Determine the (x, y) coordinate at the center of the cell enclosing the given text.  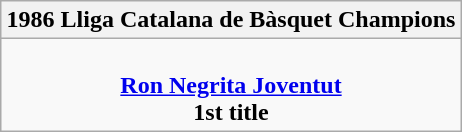
Ron Negrita Joventut 1st title (231, 85)
1986 Lliga Catalana de Bàsquet Champions (231, 20)
